Locate the cell with the specified text and output its (x, y) center coordinate. 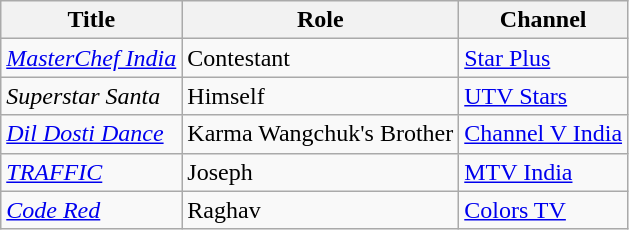
Role (320, 20)
Contestant (320, 58)
Dil Dosti Dance (92, 134)
Raghav (320, 210)
Joseph (320, 172)
Channel (544, 20)
Star Plus (544, 58)
Title (92, 20)
TRAFFIC (92, 172)
Channel V India (544, 134)
Superstar Santa (92, 96)
MTV India (544, 172)
Colors TV (544, 210)
Himself (320, 96)
Code Red (92, 210)
UTV Stars (544, 96)
Karma Wangchuk's Brother (320, 134)
MasterChef India (92, 58)
